Pinpoint the cell where the given text exists, returning its [x, y] midpoint coordinate. 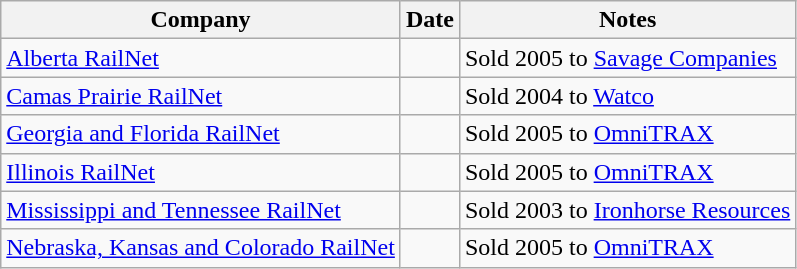
Notes [627, 20]
Camas Prairie RailNet [201, 96]
Sold 2003 to Ironhorse Resources [627, 210]
Illinois RailNet [201, 172]
Sold 2004 to Watco [627, 96]
Company [201, 20]
Sold 2005 to Savage Companies [627, 58]
Date [430, 20]
Mississippi and Tennessee RailNet [201, 210]
Nebraska, Kansas and Colorado RailNet [201, 248]
Georgia and Florida RailNet [201, 134]
Alberta RailNet [201, 58]
